Scan for the cell matching the given text and deliver its (x, y) coordinate at center. 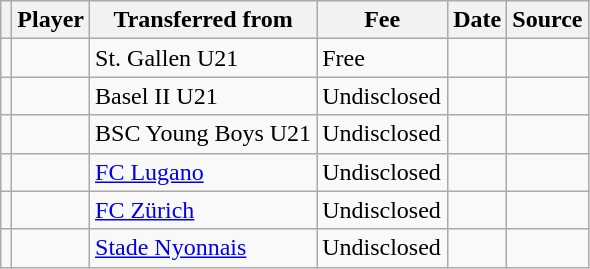
Player (51, 20)
FC Lugano (204, 172)
Basel II U21 (204, 96)
BSC Young Boys U21 (204, 134)
Stade Nyonnais (204, 248)
Date (478, 20)
Source (548, 20)
Free (382, 58)
Transferred from (204, 20)
Fee (382, 20)
FC Zürich (204, 210)
St. Gallen U21 (204, 58)
